Return [x, y] of the center of cell containing provided text 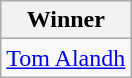
Tom Alandh [66, 58]
Winner [66, 20]
